Search for the cell housing the specified text and yield its [X, Y] center coordinate. 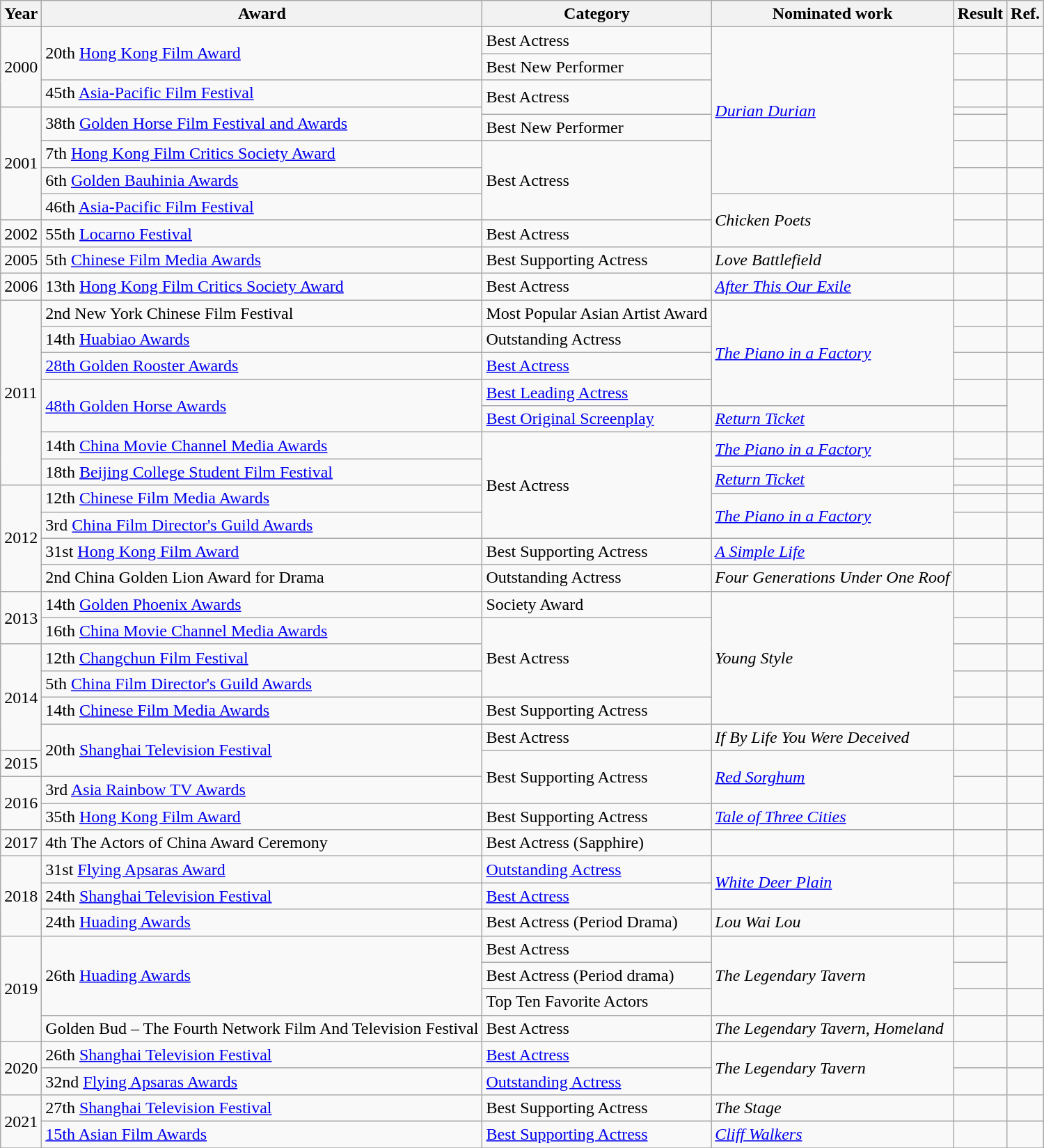
Tale of Three Cities [832, 817]
2021 [21, 1121]
2016 [21, 803]
2nd New York Chinese Film Festival [262, 313]
12th Chinese Film Media Awards [262, 498]
27th Shanghai Television Festival [262, 1108]
31st Hong Kong Film Award [262, 551]
Society Award [597, 604]
13th Hong Kong Film Critics Society Award [262, 286]
16th China Movie Channel Media Awards [262, 631]
46th Asia-Pacific Film Festival [262, 207]
Best Actress (Period Drama) [597, 922]
45th Asia-Pacific Film Festival [262, 93]
26th Shanghai Television Festival [262, 1055]
2006 [21, 286]
2018 [21, 896]
6th Golden Bauhinia Awards [262, 180]
2014 [21, 697]
Love Battlefield [832, 260]
A Simple Life [832, 551]
14th Golden Phoenix Awards [262, 604]
5th China Film Director's Guild Awards [262, 684]
Best Actress (Period drama) [597, 975]
18th Beijing College Student Film Festival [262, 472]
14th Chinese Film Media Awards [262, 710]
The Legendary Tavern, Homeland [832, 1028]
20th Hong Kong Film Award [262, 54]
Category [597, 14]
After This Our Exile [832, 286]
20th Shanghai Television Festival [262, 750]
Award [262, 14]
Durian Durian [832, 110]
7th Hong Kong Film Critics Society Award [262, 154]
Result [980, 14]
Most Popular Asian Artist Award [597, 313]
Chicken Poets [832, 220]
The Stage [832, 1108]
3rd Asia Rainbow TV Awards [262, 790]
2000 [21, 67]
5th Chinese Film Media Awards [262, 260]
2nd China Golden Lion Award for Drama [262, 578]
26th Huading Awards [262, 975]
Four Generations Under One Roof [832, 578]
14th China Movie Channel Media Awards [262, 446]
31st Flying Apsaras Award [262, 870]
Ref. [1026, 14]
2012 [21, 538]
24th Huading Awards [262, 922]
2013 [21, 618]
Nominated work [832, 14]
White Deer Plain [832, 883]
Cliff Walkers [832, 1134]
12th Changchun Film Festival [262, 657]
2001 [21, 163]
2005 [21, 260]
2015 [21, 764]
Lou Wai Lou [832, 922]
14th Huabiao Awards [262, 340]
Best Original Screenplay [597, 419]
Red Sorghum [832, 777]
2011 [21, 392]
2017 [21, 843]
2019 [21, 989]
Golden Bud – The Fourth Network Film And Television Festival [262, 1028]
Young Style [832, 657]
Best Leading Actress [597, 393]
48th Golden Horse Awards [262, 406]
35th Hong Kong Film Award [262, 817]
Top Ten Favorite Actors [597, 1002]
15th Asian Film Awards [262, 1134]
24th Shanghai Television Festival [262, 896]
32nd Flying Apsaras Awards [262, 1081]
3rd China Film Director's Guild Awards [262, 525]
2002 [21, 233]
2020 [21, 1068]
55th Locarno Festival [262, 233]
28th Golden Rooster Awards [262, 366]
Year [21, 14]
Best Actress (Sapphire) [597, 843]
38th Golden Horse Film Festival and Awards [262, 124]
If By Life You Were Deceived [832, 737]
4th The Actors of China Award Ceremony [262, 843]
